Search for the cell housing the specified text and yield its [X, Y] center coordinate. 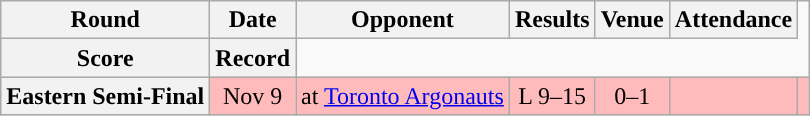
Score [106, 58]
Record [253, 58]
Results [552, 20]
at Toronto Argonauts [403, 96]
Opponent [403, 20]
Eastern Semi-Final [106, 96]
Round [106, 20]
L 9–15 [552, 96]
Date [253, 20]
Nov 9 [253, 96]
Attendance [733, 20]
Venue [632, 20]
0–1 [632, 96]
